Output the (x, y) coordinate of the center of the cell containing the given text.  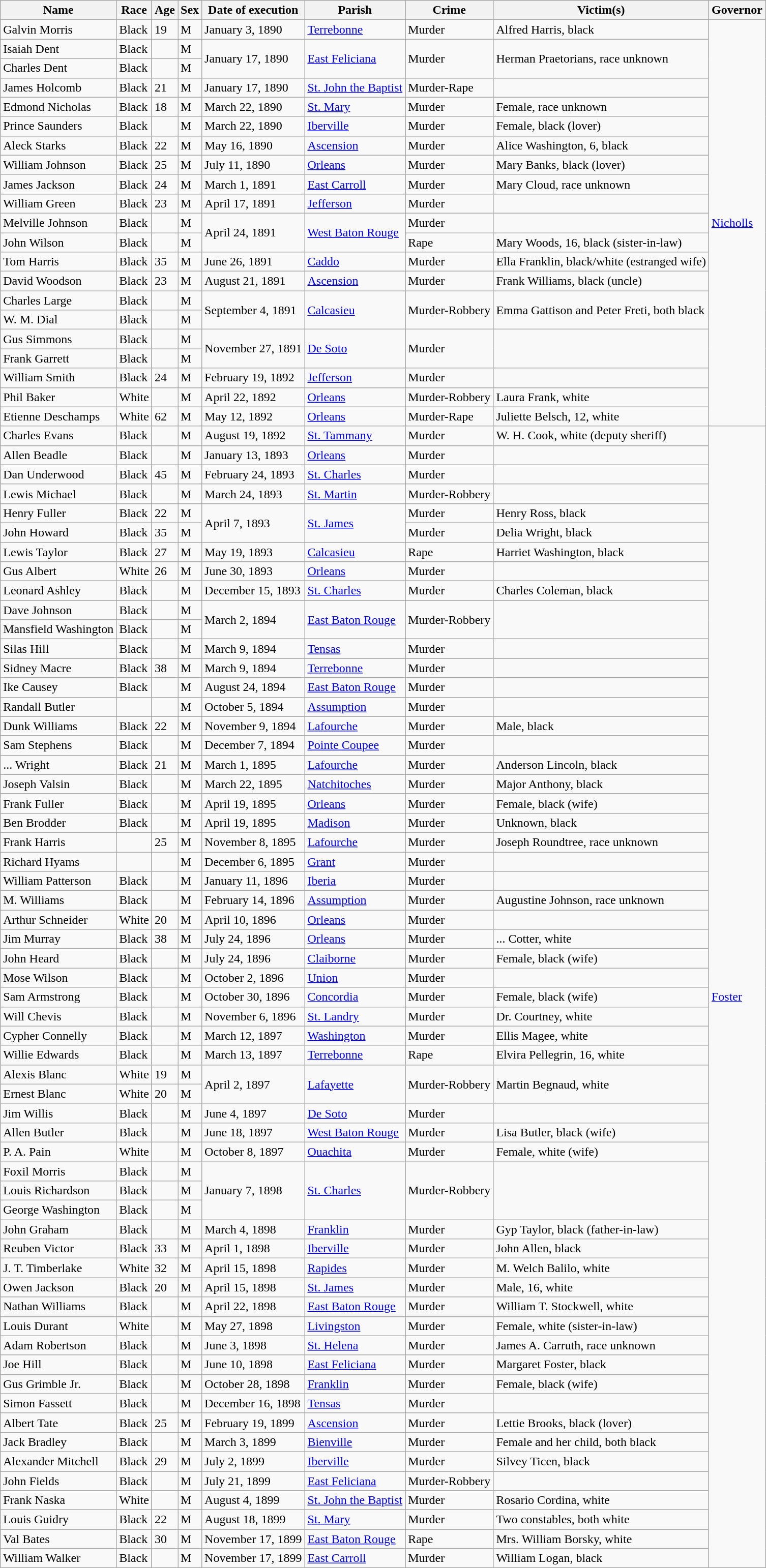
John Wilson (58, 243)
March 24, 1893 (253, 494)
April 17, 1891 (253, 203)
Lisa Butler, black (wife) (601, 1132)
Jack Bradley (58, 1442)
June 30, 1893 (253, 571)
Jim Willis (58, 1113)
Name (58, 10)
Frank Fuller (58, 803)
Foster (736, 997)
June 3, 1898 (253, 1345)
Mary Banks, black (lover) (601, 165)
Allen Beadle (58, 455)
Iberia (355, 881)
Isaiah Dent (58, 49)
45 (165, 474)
Reuben Victor (58, 1249)
Allen Butler (58, 1132)
Richard Hyams (58, 862)
Union (355, 978)
Ike Causey (58, 687)
November 6, 1896 (253, 1016)
February 19, 1892 (253, 378)
... Wright (58, 765)
Sam Armstrong (58, 997)
Charles Evans (58, 436)
Alexis Blanc (58, 1074)
Sam Stephens (58, 745)
Pointe Coupee (355, 745)
February 14, 1896 (253, 900)
William Logan, black (601, 1558)
March 1, 1891 (253, 184)
May 16, 1890 (253, 145)
Cypher Connelly (58, 1036)
Joe Hill (58, 1365)
October 28, 1898 (253, 1384)
W. M. Dial (58, 320)
Female, white (sister-in-law) (601, 1326)
Alfred Harris, black (601, 29)
James Holcomb (58, 87)
Unknown, black (601, 823)
Frank Garrett (58, 358)
Margaret Foster, black (601, 1365)
Harriet Washington, black (601, 552)
Lewis Michael (58, 494)
Galvin Morris (58, 29)
William T. Stockwell, white (601, 1307)
Louis Durant (58, 1326)
Livingston (355, 1326)
John Howard (58, 532)
June 18, 1897 (253, 1132)
Madison (355, 823)
Frank Harris (58, 842)
March 1, 1895 (253, 765)
John Fields (58, 1481)
Will Chevis (58, 1016)
Victim(s) (601, 10)
January 3, 1890 (253, 29)
March 22, 1895 (253, 784)
Frank Williams, black (uncle) (601, 281)
April 10, 1896 (253, 920)
March 2, 1894 (253, 620)
Rapides (355, 1268)
Gus Albert (58, 571)
April 7, 1893 (253, 523)
Mansfield Washington (58, 629)
J. T. Timberlake (58, 1268)
Date of execution (253, 10)
Simon Fassett (58, 1403)
Louis Richardson (58, 1191)
August 24, 1894 (253, 687)
March 3, 1899 (253, 1442)
Aleck Starks (58, 145)
Tom Harris (58, 262)
August 4, 1899 (253, 1500)
Emma Gattison and Peter Freti, both black (601, 310)
December 16, 1898 (253, 1403)
Laura Frank, white (601, 397)
July 2, 1899 (253, 1461)
Alice Washington, 6, black (601, 145)
Sex (190, 10)
Arthur Schneider (58, 920)
Gyp Taylor, black (father-in-law) (601, 1229)
Phil Baker (58, 397)
William Walker (58, 1558)
March 12, 1897 (253, 1036)
Nathan Williams (58, 1307)
St. Martin (355, 494)
John Heard (58, 958)
Charles Dent (58, 68)
62 (165, 416)
August 18, 1899 (253, 1520)
May 27, 1898 (253, 1326)
32 (165, 1268)
October 30, 1896 (253, 997)
Charles Large (58, 300)
December 7, 1894 (253, 745)
Ouachita (355, 1152)
Anderson Lincoln, black (601, 765)
January 11, 1896 (253, 881)
Bienville (355, 1442)
David Woodson (58, 281)
William Green (58, 203)
... Cotter, white (601, 939)
Prince Saunders (58, 126)
Albert Tate (58, 1423)
Mary Cloud, race unknown (601, 184)
May 19, 1893 (253, 552)
Race (134, 10)
Juliette Belsch, 12, white (601, 416)
September 4, 1891 (253, 310)
Female, black (lover) (601, 126)
August 21, 1891 (253, 281)
Leonard Ashley (58, 591)
Ella Franklin, black/white (estranged wife) (601, 262)
P. A. Pain (58, 1152)
Mary Woods, 16, black (sister-in-law) (601, 243)
April 2, 1897 (253, 1084)
Age (165, 10)
December 6, 1895 (253, 862)
April 22, 1892 (253, 397)
W. H. Cook, white (deputy sheriff) (601, 436)
Major Anthony, black (601, 784)
Joseph Roundtree, race unknown (601, 842)
April 1, 1898 (253, 1249)
Concordia (355, 997)
January 7, 1898 (253, 1190)
Adam Robertson (58, 1345)
June 4, 1897 (253, 1113)
Lewis Taylor (58, 552)
Dave Johnson (58, 610)
June 10, 1898 (253, 1365)
Willie Edwards (58, 1055)
Melville Johnson (58, 223)
Foxil Morris (58, 1171)
Natchitoches (355, 784)
Mrs. William Borsky, white (601, 1539)
October 8, 1897 (253, 1152)
Silas Hill (58, 649)
Lafayette (355, 1084)
St. Landry (355, 1016)
Dan Underwood (58, 474)
Rosario Cordina, white (601, 1500)
Gus Simmons (58, 339)
Mose Wilson (58, 978)
May 12, 1892 (253, 416)
William Smith (58, 378)
William Johnson (58, 165)
March 13, 1897 (253, 1055)
29 (165, 1461)
Male, black (601, 726)
James A. Carruth, race unknown (601, 1345)
November 8, 1895 (253, 842)
Randall Butler (58, 707)
October 2, 1896 (253, 978)
Alexander Mitchell (58, 1461)
June 26, 1891 (253, 262)
Val Bates (58, 1539)
Female, race unknown (601, 107)
James Jackson (58, 184)
August 19, 1892 (253, 436)
November 9, 1894 (253, 726)
Joseph Valsin (58, 784)
St. Helena (355, 1345)
February 24, 1893 (253, 474)
Augustine Johnson, race unknown (601, 900)
John Graham (58, 1229)
Male, 16, white (601, 1287)
Dr. Courtney, white (601, 1016)
Female, white (wife) (601, 1152)
Parish (355, 10)
Ellis Magee, white (601, 1036)
33 (165, 1249)
March 4, 1898 (253, 1229)
Dunk Williams (58, 726)
Edmond Nicholas (58, 107)
Two constables, both white (601, 1520)
Herman Praetorians, race unknown (601, 58)
Sidney Macre (58, 668)
18 (165, 107)
Delia Wright, black (601, 532)
Charles Coleman, black (601, 591)
July 11, 1890 (253, 165)
April 22, 1898 (253, 1307)
George Washington (58, 1210)
Owen Jackson (58, 1287)
Female and her child, both black (601, 1442)
M. Welch Balilo, white (601, 1268)
30 (165, 1539)
John Allen, black (601, 1249)
February 19, 1899 (253, 1423)
Jim Murray (58, 939)
Henry Ross, black (601, 513)
M. Williams (58, 900)
Crime (450, 10)
Henry Fuller (58, 513)
St. Tammany (355, 436)
Elvira Pellegrin, 16, white (601, 1055)
November 27, 1891 (253, 349)
Governor (736, 10)
Ben Brodder (58, 823)
Ernest Blanc (58, 1094)
Louis Guidry (58, 1520)
Etienne Deschamps (58, 416)
April 24, 1891 (253, 232)
Martin Begnaud, white (601, 1084)
Caddo (355, 262)
Frank Naska (58, 1500)
Nicholls (736, 223)
Claiborne (355, 958)
October 5, 1894 (253, 707)
December 15, 1893 (253, 591)
Washington (355, 1036)
Silvey Ticen, black (601, 1461)
July 21, 1899 (253, 1481)
26 (165, 571)
Gus Grimble Jr. (58, 1384)
January 13, 1893 (253, 455)
William Patterson (58, 881)
Grant (355, 862)
Lettie Brooks, black (lover) (601, 1423)
27 (165, 552)
